Extract the [x, y] coordinate from the center of the cell holding the provided text.  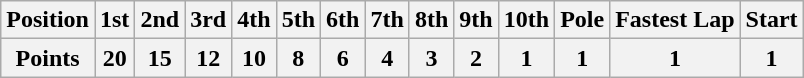
20 [114, 58]
5th [298, 20]
Fastest Lap [675, 20]
Position [48, 20]
6 [343, 58]
6th [343, 20]
4th [254, 20]
Start [772, 20]
3 [431, 58]
Points [48, 58]
8 [298, 58]
10 [254, 58]
4 [387, 58]
2 [476, 58]
8th [431, 20]
2nd [160, 20]
10th [526, 20]
7th [387, 20]
9th [476, 20]
Pole [582, 20]
3rd [208, 20]
15 [160, 58]
1st [114, 20]
12 [208, 58]
